Scan for the cell matching the given text and deliver its (X, Y) coordinate at center. 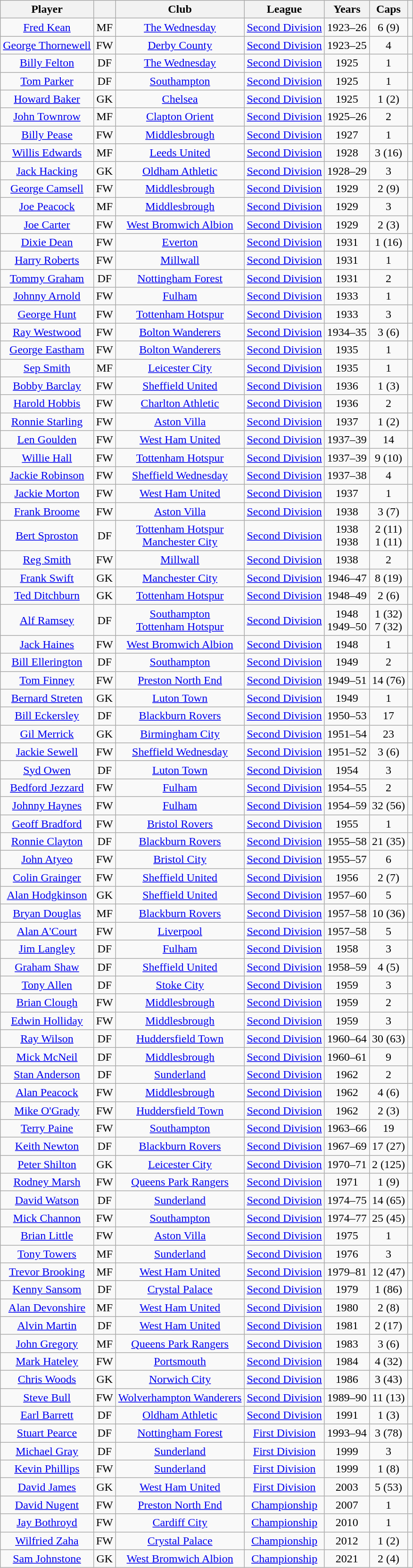
1954 (347, 770)
Howard Baker (47, 99)
1960–64 (347, 1039)
2007 (347, 1505)
1974–77 (347, 1218)
Tony Towers (47, 1254)
Billy Felton (47, 63)
Bert Sproston (47, 536)
Sep Smith (47, 368)
19381938 (347, 536)
Earl Barrett (47, 1415)
14 (65) (388, 1200)
Bernard Streten (47, 698)
Birmingham City (180, 734)
1958–59 (347, 967)
1981 (347, 1325)
1 (32)7 (32) (388, 620)
3 (43) (388, 1379)
Everton (180, 243)
1949–51 (347, 680)
Bristol Rovers (180, 824)
1934–35 (347, 332)
Jack Hacking (47, 171)
Johnny Arnold (47, 296)
2003 (347, 1487)
5 (53) (388, 1487)
1951–52 (347, 752)
6 (9) (388, 27)
Joe Peacock (47, 206)
Len Goulden (47, 439)
Terry Paine (47, 1129)
Jim Langley (47, 949)
1955 (347, 824)
2 (7) (388, 877)
Jay Bothroyd (47, 1523)
1 (16) (388, 243)
1955–57 (347, 860)
11 (13) (388, 1397)
Bill Ellerington (47, 662)
9 (388, 1056)
1979–81 (347, 1272)
Caps (388, 9)
Club (180, 9)
1993–94 (347, 1433)
Stan Anderson (47, 1074)
Cardiff City (180, 1523)
John Gregory (47, 1343)
1976 (347, 1254)
Player (47, 9)
Alan Devonshire (47, 1308)
1928–29 (347, 171)
Wilfried Zaha (47, 1541)
Willis Edwards (47, 153)
1 (9) (388, 1182)
Dixie Dean (47, 243)
Kenny Sansom (47, 1290)
George Thornewell (47, 45)
12 (47) (388, 1272)
Chris Woods (47, 1379)
Syd Owen (47, 770)
17 (388, 716)
25 (45) (388, 1218)
3 (16) (388, 153)
Keith Newton (47, 1146)
John Atyeo (47, 860)
4 (6) (388, 1092)
Jackie Sewell (47, 752)
Mick Channon (47, 1218)
Willie Hall (47, 457)
Portsmouth (180, 1361)
Fred Kean (47, 27)
SouthamptonTottenham Hotspur (180, 620)
Rodney Marsh (47, 1182)
Joe Carter (47, 225)
Stuart Pearce (47, 1433)
1954–59 (347, 805)
Ray Westwood (47, 332)
1 (86) (388, 1290)
Bristol City (180, 860)
Ronnie Clayton (47, 842)
Brian Little (47, 1236)
Edwin Holliday (47, 1021)
Jack Haines (47, 644)
1928 (347, 153)
Years (347, 9)
1975 (347, 1236)
1954–55 (347, 788)
32 (56) (388, 805)
Alan A'Court (47, 931)
1925–26 (347, 117)
David Nugent (47, 1505)
10 (36) (388, 913)
Jackie Robinson (47, 475)
1950–53 (347, 716)
1955–58 (347, 842)
2 (9) (388, 188)
1927 (347, 135)
1963–66 (347, 1129)
Derby County (180, 45)
19 (388, 1129)
2 (8) (388, 1308)
1986 (347, 1379)
Harry Roberts (47, 260)
Bedford Jezzard (47, 788)
George Eastham (47, 350)
3 (78) (388, 1433)
Manchester City (180, 578)
Bryan Douglas (47, 913)
2 (11)1 (11) (388, 536)
League (284, 9)
1980 (347, 1308)
Mick McNeil (47, 1056)
4 (32) (388, 1361)
Tottenham HotspurManchester City (180, 536)
1983 (347, 1343)
1967–69 (347, 1146)
Frank Broome (47, 511)
1958 (347, 949)
1946–47 (347, 578)
30 (63) (388, 1039)
George Camsell (47, 188)
John Townrow (47, 117)
Norwich City (180, 1379)
Brian Clough (47, 1003)
David Watson (47, 1200)
Sam Johnstone (47, 1559)
1956 (347, 877)
Charlton Athletic (180, 404)
2012 (347, 1541)
George Hunt (47, 314)
Tony Allen (47, 985)
Tommy Graham (47, 278)
1937–38 (347, 475)
9 (10) (388, 457)
2 (17) (388, 1325)
1923–25 (347, 45)
Wolverhampton Wanderers (180, 1397)
Frank Swift (47, 578)
Bobby Barclay (47, 386)
1984 (347, 1361)
Tom Parker (47, 81)
4 (5) (388, 967)
1974–75 (347, 1200)
1923–26 (347, 27)
14 (76) (388, 680)
1970–71 (347, 1164)
Kevin Phillips (47, 1469)
Tom Finney (47, 680)
1989–90 (347, 1397)
19481949–50 (347, 620)
David James (47, 1487)
Liverpool (180, 931)
14 (388, 439)
2 (4) (388, 1559)
Alan Peacock (47, 1092)
1991 (347, 1415)
23 (388, 734)
Trevor Brooking (47, 1272)
Colin Grainger (47, 877)
Bill Eckersley (47, 716)
Ted Ditchburn (47, 596)
Stoke City (180, 985)
Mark Hateley (47, 1361)
2021 (347, 1559)
1960–61 (347, 1056)
Alvin Martin (47, 1325)
Reg Smith (47, 560)
17 (27) (388, 1146)
Ray Wilson (47, 1039)
Clapton Orient (180, 117)
1 (8) (388, 1469)
1957–60 (347, 895)
1979 (347, 1290)
Johnny Haynes (47, 805)
Peter Shilton (47, 1164)
Alan Hodgkinson (47, 895)
Graham Shaw (47, 967)
Leeds United (180, 153)
Gil Merrick (47, 734)
2 (125) (388, 1164)
Billy Pease (47, 135)
Alf Ramsey (47, 620)
2010 (347, 1523)
Geoff Bradford (47, 824)
Michael Gray (47, 1451)
Mike O'Grady (47, 1110)
Harold Hobbis (47, 404)
6 (388, 860)
8 (19) (388, 578)
1971 (347, 1182)
21 (35) (388, 842)
Chelsea (180, 99)
Jackie Morton (47, 493)
2 (6) (388, 596)
1948–49 (347, 596)
Ronnie Starling (47, 422)
Steve Bull (47, 1397)
1948 (347, 644)
1951–54 (347, 734)
3 (7) (388, 511)
